Return the (X, Y) coordinate for the center point of the cell that contains the specified text.  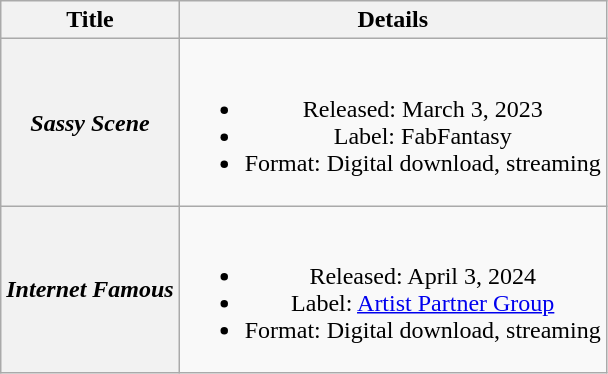
Sassy Scene (90, 122)
Internet Famous (90, 290)
Title (90, 20)
Released: April 3, 2024Label: Artist Partner GroupFormat: Digital download, streaming (392, 290)
Released: March 3, 2023Label: FabFantasyFormat: Digital download, streaming (392, 122)
Details (392, 20)
